From the cell containing the given text, extract its center point as [X, Y] coordinate. 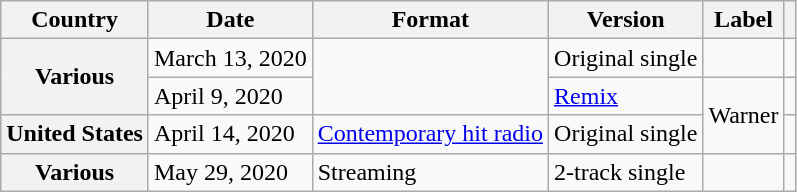
Date [230, 20]
Remix [626, 96]
Version [626, 20]
Streaming [430, 172]
Country [75, 20]
May 29, 2020 [230, 172]
March 13, 2020 [230, 58]
Format [430, 20]
April 14, 2020 [230, 134]
Warner [744, 115]
2-track single [626, 172]
Contemporary hit radio [430, 134]
Label [744, 20]
April 9, 2020 [230, 96]
United States [75, 134]
